Extract the (X, Y) coordinate from the center of the cell holding the provided text.  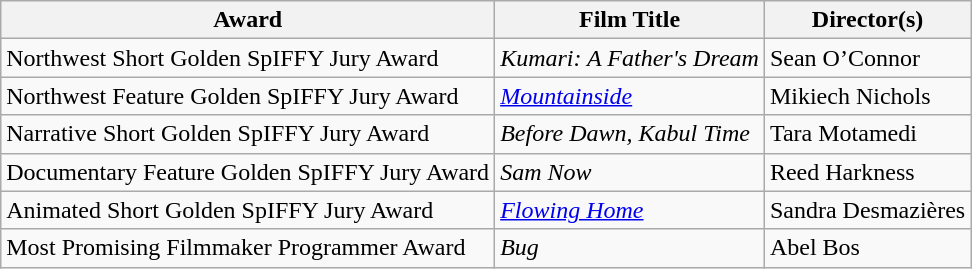
Sandra Desmazières (867, 210)
Mountainside (630, 96)
Tara Motamedi (867, 134)
Director(s) (867, 20)
Abel Bos (867, 248)
Northwest Feature Golden SpIFFY Jury Award (248, 96)
Reed Harkness (867, 172)
Kumari: A Father's Dream (630, 58)
Narrative Short Golden SpIFFY Jury Award (248, 134)
Sean O’Connor (867, 58)
Bug (630, 248)
Northwest Short Golden SpIFFY Jury Award (248, 58)
Sam Now (630, 172)
Award (248, 20)
Documentary Feature Golden SpIFFY Jury Award (248, 172)
Before Dawn, Kabul Time (630, 134)
Film Title (630, 20)
Flowing Home (630, 210)
Most Promising Filmmaker Programmer Award (248, 248)
Mikiech Nichols (867, 96)
Animated Short Golden SpIFFY Jury Award (248, 210)
